For the text-containing cell, return its midpoint in (X, Y) coordinate format. 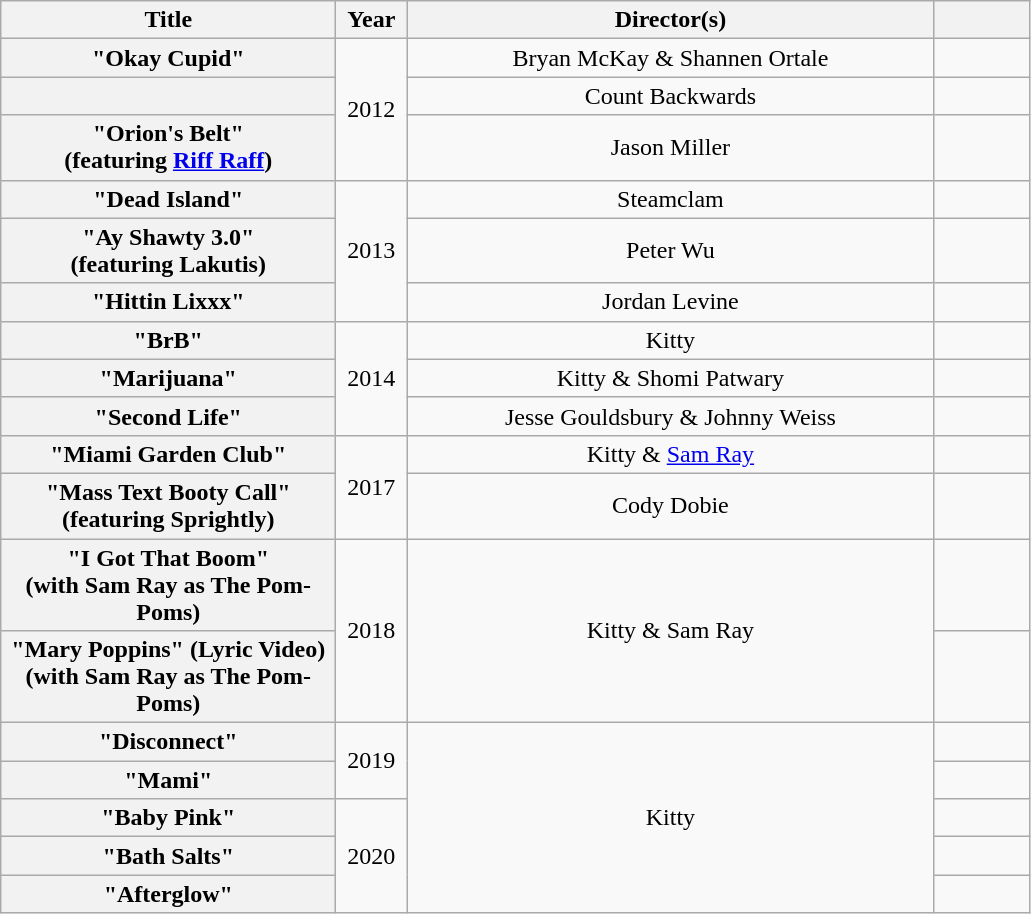
"Okay Cupid" (168, 58)
Kitty & Shomi Patwary (670, 378)
Year (372, 20)
"Orion's Belt"(featuring Riff Raff) (168, 148)
Jesse Gouldsbury & Johnny Weiss (670, 416)
"Marijuana" (168, 378)
Bryan McKay & Shannen Ortale (670, 58)
"Mass Text Booty Call"(featuring Sprightly) (168, 506)
Director(s) (670, 20)
2020 (372, 856)
"Mami" (168, 780)
"I Got That Boom"(with Sam Ray as The Pom-Poms) (168, 584)
2012 (372, 110)
2019 (372, 761)
"BrB" (168, 340)
2018 (372, 630)
"Afterglow" (168, 894)
Steamclam (670, 199)
2017 (372, 486)
"Baby Pink" (168, 818)
Cody Dobie (670, 506)
"Disconnect" (168, 742)
"Hittin Lixxx" (168, 302)
2014 (372, 378)
"Bath Salts" (168, 856)
Title (168, 20)
Jordan Levine (670, 302)
"Mary Poppins" (Lyric Video)(with Sam Ray as The Pom-Poms) (168, 677)
"Second Life" (168, 416)
2013 (372, 250)
Count Backwards (670, 96)
"Dead Island" (168, 199)
"Miami Garden Club" (168, 454)
"Ay Shawty 3.0"(featuring Lakutis) (168, 250)
Peter Wu (670, 250)
Jason Miller (670, 148)
